Determine the [X, Y] coordinate at the center of the cell enclosing the given text.  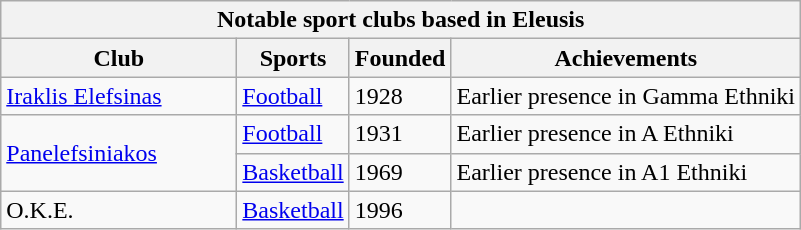
1969 [400, 172]
Panelefsiniakos [119, 153]
O.K.E. [119, 210]
1928 [400, 96]
Earlier presence in A Ethniki [626, 134]
Earlier presence in Gamma Ethniki [626, 96]
1931 [400, 134]
1996 [400, 210]
Sports [293, 58]
Club [119, 58]
Earlier presence in A1 Ethniki [626, 172]
Achievements [626, 58]
Founded [400, 58]
Iraklis Elefsinas [119, 96]
Notable sport clubs based in Eleusis [401, 20]
